Detect which cell encompasses the target text, then output its [X, Y] center coordinate. 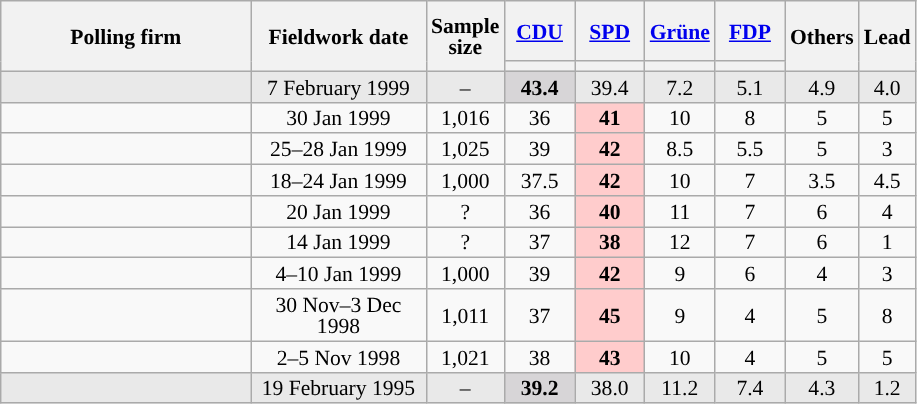
Polling firm [126, 36]
8.5 [680, 150]
43 [610, 356]
20 Jan 1999 [338, 212]
FDP [750, 31]
4.9 [822, 86]
CDU [539, 31]
1,016 [465, 118]
25–28 Jan 1999 [338, 150]
Lead [888, 36]
39.4 [610, 86]
4.0 [888, 86]
37.5 [539, 180]
19 February 1995 [338, 388]
4.3 [822, 388]
5.5 [750, 150]
39.2 [539, 388]
14 Jan 1999 [338, 242]
30 Jan 1999 [338, 118]
18–24 Jan 1999 [338, 180]
1,011 [465, 315]
1,025 [465, 150]
2–5 Nov 1998 [338, 356]
11.2 [680, 388]
Grüne [680, 31]
41 [610, 118]
1 [888, 242]
7.4 [750, 388]
30 Nov–3 Dec 1998 [338, 315]
4–10 Jan 1999 [338, 274]
3.5 [822, 180]
11 [680, 212]
43.4 [539, 86]
38.0 [610, 388]
4.5 [888, 180]
12 [680, 242]
7.2 [680, 86]
5.1 [750, 86]
45 [610, 315]
1.2 [888, 388]
Others [822, 36]
SPD [610, 31]
1,021 [465, 356]
7 February 1999 [338, 86]
40 [610, 212]
Samplesize [465, 36]
Fieldwork date [338, 36]
